From the cell containing the given text, extract its center point as (x, y) coordinate. 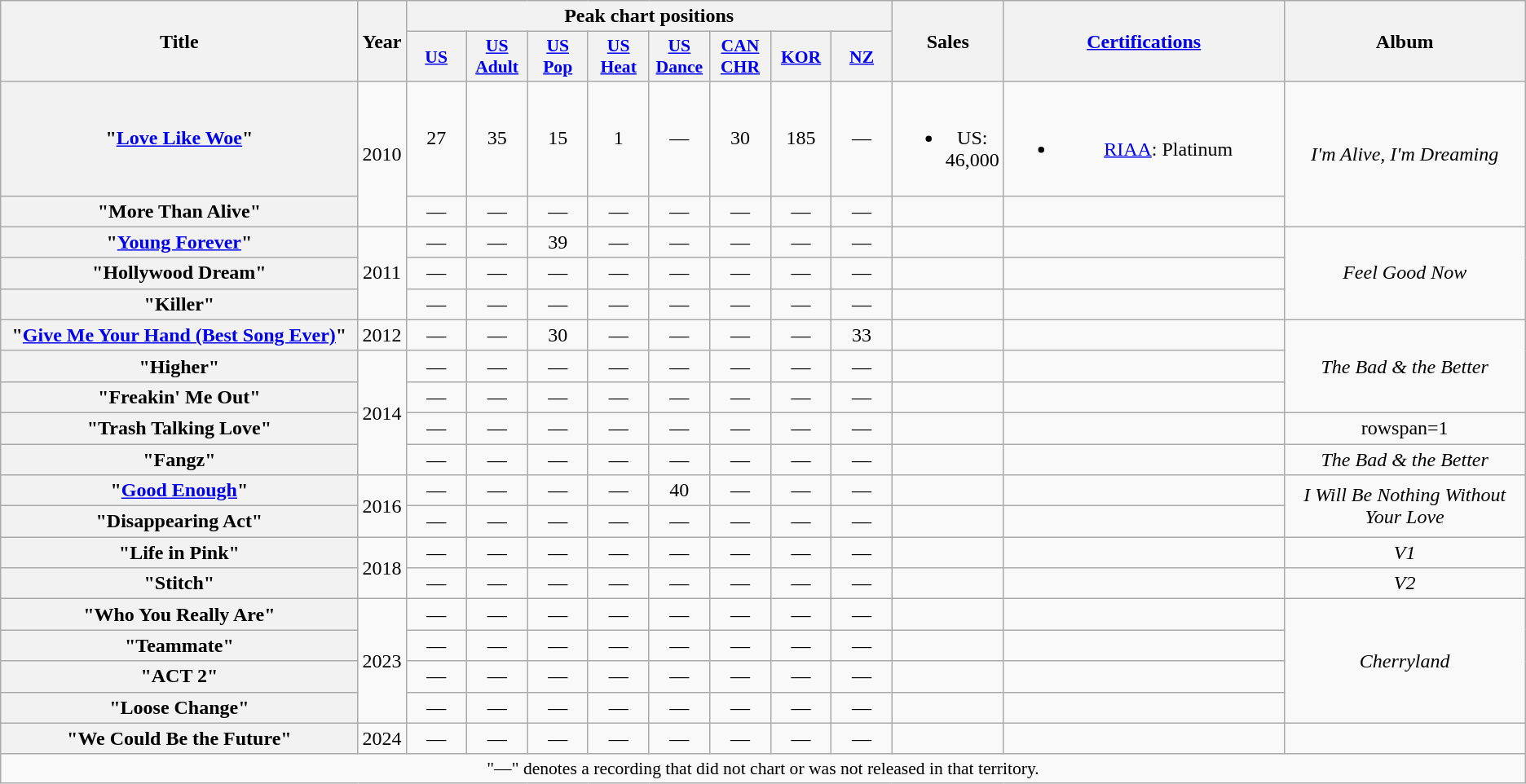
"More Than Alive" (179, 211)
"Good Enough" (179, 491)
Peak chart positions (649, 16)
35 (497, 139)
rowspan=1 (1405, 428)
185 (800, 139)
33 (862, 335)
Sales (947, 41)
US (436, 57)
2018 (381, 568)
"Teammate" (179, 645)
I'm Alive, I'm Dreaming (1405, 154)
Feel Good Now (1405, 273)
"ACT 2" (179, 676)
2023 (381, 661)
CANCHR (740, 57)
"—" denotes a recording that did not chart or was not released in that territory. (763, 769)
2010 (381, 154)
V1 (1405, 553)
"Loose Change" (179, 707)
1 (618, 139)
"Give Me Your Hand (Best Song Ever)" (179, 335)
Title (179, 41)
KOR (800, 57)
Year (381, 41)
"Fangz" (179, 459)
2012 (381, 335)
2011 (381, 273)
NZ (862, 57)
"Disappearing Act" (179, 522)
Certifications (1144, 41)
USDance (680, 57)
2014 (381, 412)
2024 (381, 738)
"Hollywood Dream" (179, 273)
V2 (1405, 584)
"Killer" (179, 304)
2016 (381, 506)
"Trash Talking Love" (179, 428)
27 (436, 139)
39 (558, 242)
"Love Like Woe" (179, 139)
"Young Forever" (179, 242)
"Life in Pink" (179, 553)
"Stitch" (179, 584)
40 (680, 491)
"Freakin' Me Out" (179, 397)
Cherryland (1405, 661)
"Higher" (179, 366)
RIAA: Platinum (1144, 139)
"We Could Be the Future" (179, 738)
USPop (558, 57)
I Will Be Nothing Without Your Love (1405, 506)
US: 46,000 (947, 139)
Album (1405, 41)
"Who You Really Are" (179, 614)
15 (558, 139)
USHeat (618, 57)
USAdult (497, 57)
